Identify which cell holds the provided text, then report its [x, y] central coordinate. 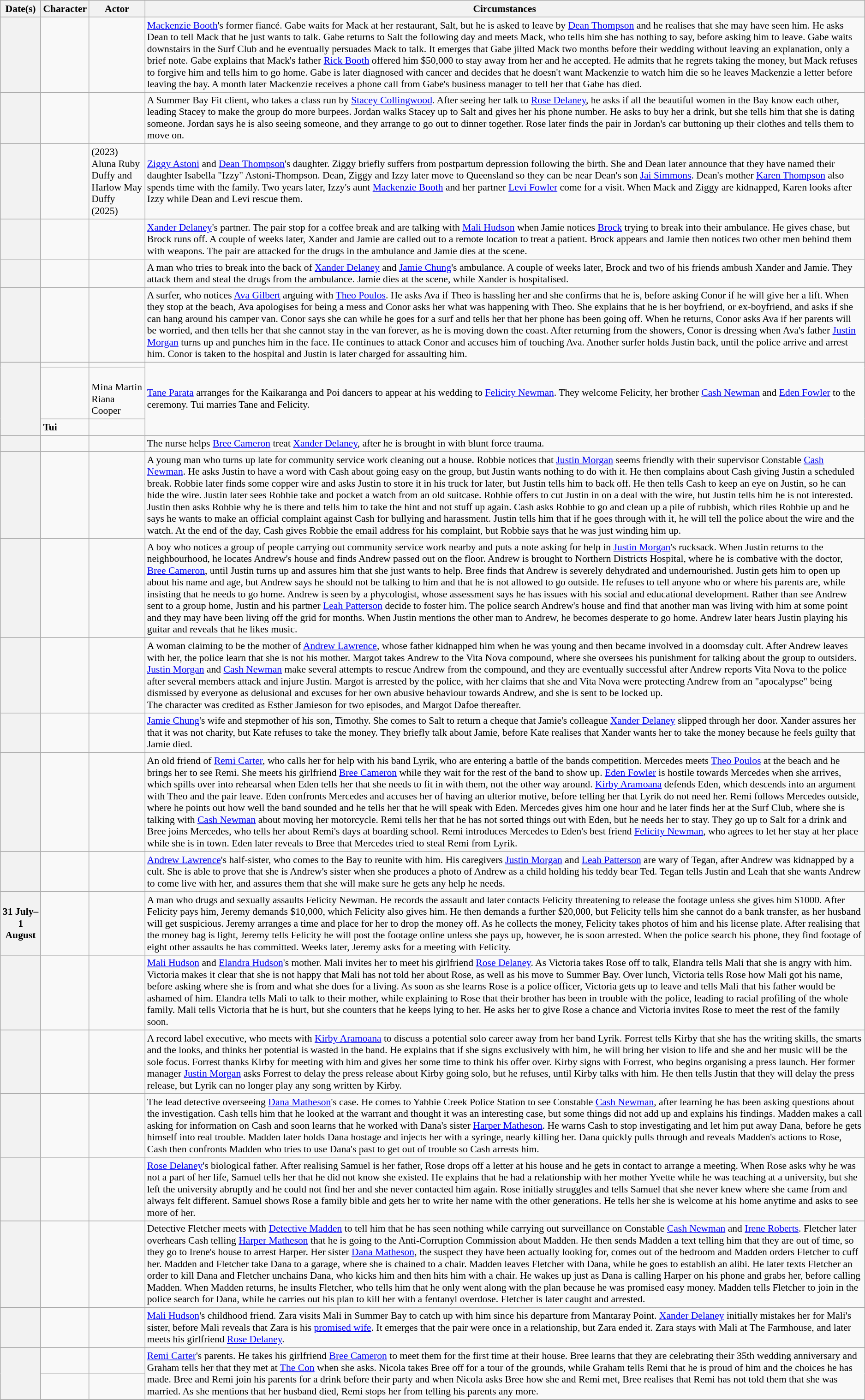
(2023)Aluna Ruby Duffy and Harlow May Duffy (2025) [117, 182]
Mina MartinRiana Cooper [117, 393]
Date(s) [21, 9]
The nurse helps Bree Cameron treat Xander Delaney, after he is brought in with blunt force trauma. [505, 444]
31 July–1 August [21, 923]
Character [65, 9]
Tui [65, 427]
Circumstances [505, 9]
Actor [117, 9]
